Pinpoint the cell where the given text exists, returning its (X, Y) midpoint coordinate. 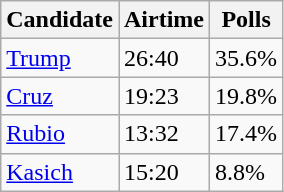
Rubio (60, 134)
19:23 (164, 96)
15:20 (164, 172)
Airtime (164, 20)
Polls (246, 20)
Cruz (60, 96)
13:32 (164, 134)
Candidate (60, 20)
26:40 (164, 58)
19.8% (246, 96)
Trump (60, 58)
17.4% (246, 134)
8.8% (246, 172)
Kasich (60, 172)
35.6% (246, 58)
